Locate the cell with the specified text and output its (X, Y) center coordinate. 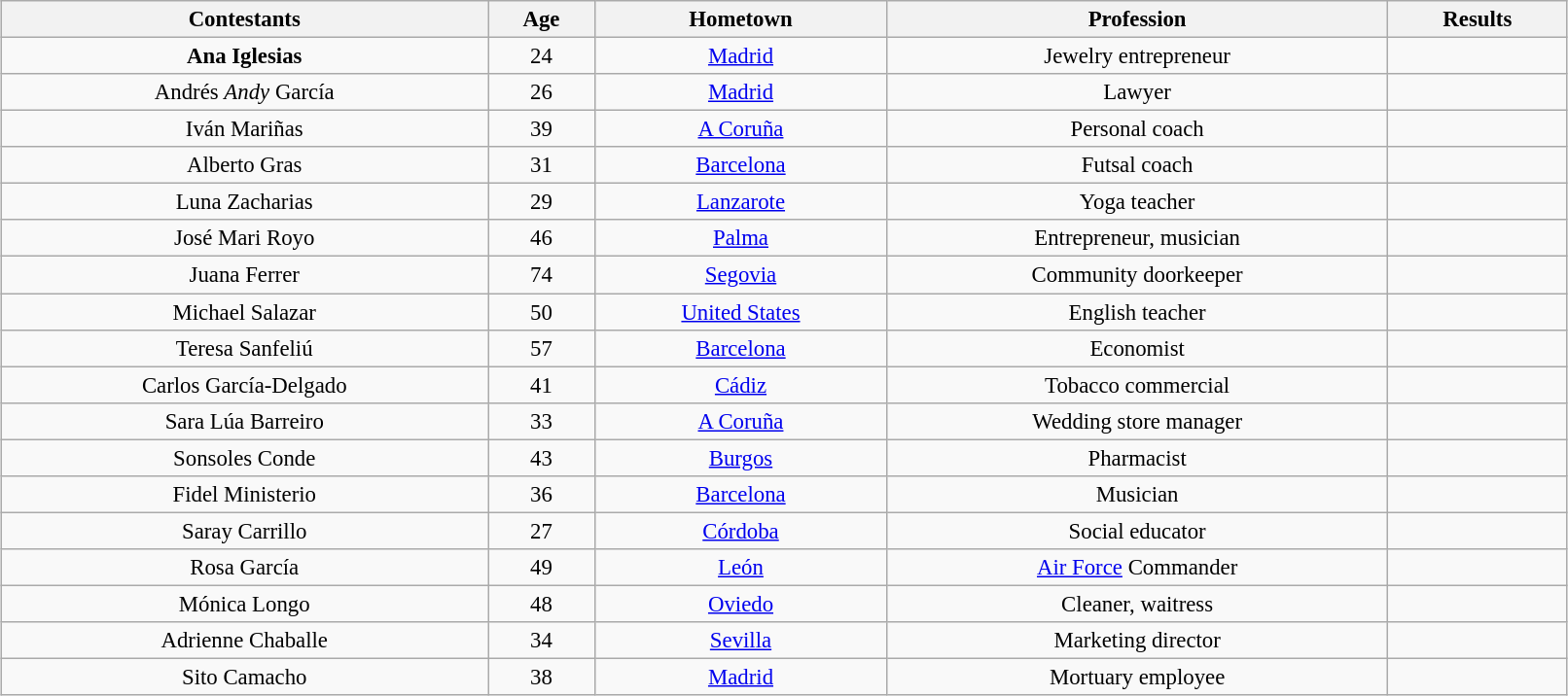
Wedding store manager (1138, 421)
Sito Camacho (245, 677)
Musician (1138, 494)
Fidel Ministerio (245, 494)
Results (1478, 19)
Saray Carrillo (245, 531)
Age (542, 19)
Sara Lúa Barreiro (245, 421)
29 (542, 202)
Cleaner, waitress (1138, 604)
Hometown (740, 19)
Lawyer (1138, 92)
Contestants (245, 19)
Economist (1138, 348)
26 (542, 92)
Marketing director (1138, 641)
Ana Iglesias (245, 55)
41 (542, 385)
Tobacco commercial (1138, 385)
Entrepreneur, musician (1138, 238)
Community doorkeeper (1138, 275)
Segovia (740, 275)
Futsal coach (1138, 165)
Sonsoles Conde (245, 458)
United States (740, 312)
Lanzarote (740, 202)
José Mari Royo (245, 238)
Iván Mariñas (245, 129)
Teresa Sanfeliú (245, 348)
Cádiz (740, 385)
Air Force Commander (1138, 568)
33 (542, 421)
Rosa García (245, 568)
27 (542, 531)
49 (542, 568)
Alberto Gras (245, 165)
Mónica Longo (245, 604)
León (740, 568)
24 (542, 55)
Burgos (740, 458)
43 (542, 458)
57 (542, 348)
74 (542, 275)
Oviedo (740, 604)
Córdoba (740, 531)
Jewelry entrepreneur (1138, 55)
34 (542, 641)
39 (542, 129)
Yoga teacher (1138, 202)
48 (542, 604)
38 (542, 677)
46 (542, 238)
Profession (1138, 19)
Palma (740, 238)
Social educator (1138, 531)
Adrienne Chaballe (245, 641)
Sevilla (740, 641)
50 (542, 312)
Luna Zacharias (245, 202)
Carlos García-Delgado (245, 385)
Juana Ferrer (245, 275)
Michael Salazar (245, 312)
36 (542, 494)
Pharmacist (1138, 458)
Andrés Andy García (245, 92)
English teacher (1138, 312)
Mortuary employee (1138, 677)
31 (542, 165)
Personal coach (1138, 129)
